From the cell containing the given text, extract its center point as (x, y) coordinate. 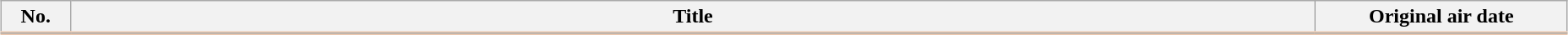
Title (693, 17)
Original air date (1441, 17)
No. (35, 17)
